Determine the [x, y] coordinate at the center of the cell enclosing the given text.  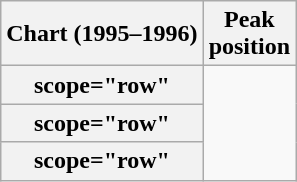
Peakposition [249, 34]
Chart (1995–1996) [102, 34]
